Locate the cell with the specified text and output its (x, y) center coordinate. 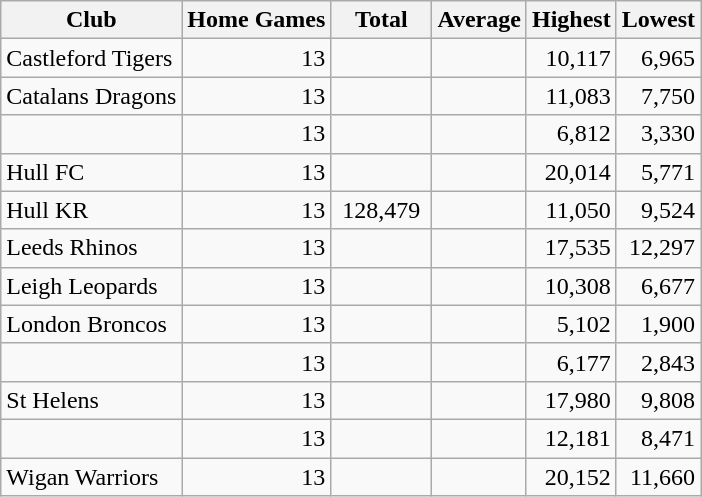
12,181 (571, 438)
Wigan Warriors (92, 477)
20,152 (571, 477)
11,660 (658, 477)
17,980 (571, 400)
9,524 (658, 210)
7,750 (658, 96)
17,535 (571, 248)
Catalans Dragons (92, 96)
Lowest (658, 20)
6,177 (571, 362)
Leeds Rhinos (92, 248)
12,297 (658, 248)
Total (382, 20)
3,330 (658, 134)
London Broncos (92, 324)
5,102 (571, 324)
6,965 (658, 58)
11,050 (571, 210)
8,471 (658, 438)
11,083 (571, 96)
128,479 (382, 210)
Leigh Leopards (92, 286)
6,812 (571, 134)
10,117 (571, 58)
Hull KR (92, 210)
6,677 (658, 286)
1,900 (658, 324)
Home Games (256, 20)
2,843 (658, 362)
Highest (571, 20)
20,014 (571, 172)
Hull FC (92, 172)
St Helens (92, 400)
Castleford Tigers (92, 58)
5,771 (658, 172)
Average (480, 20)
Club (92, 20)
9,808 (658, 400)
10,308 (571, 286)
